Capture the cell that displays the provided text and extract its [X, Y] central coordinate. 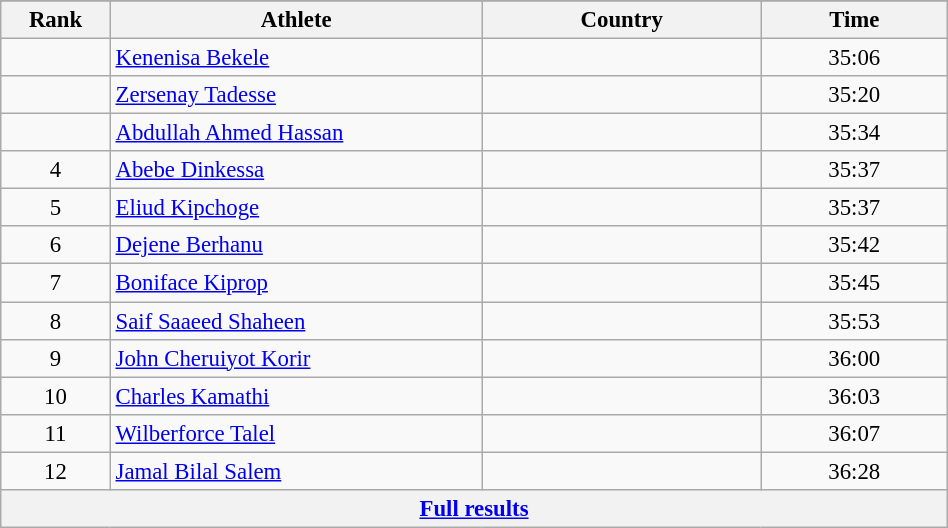
8 [56, 321]
Abebe Dinkessa [296, 170]
35:42 [854, 245]
35:53 [854, 321]
Zersenay Tadesse [296, 95]
35:20 [854, 95]
35:06 [854, 58]
7 [56, 283]
11 [56, 433]
36:28 [854, 471]
Abdullah Ahmed Hassan [296, 133]
Saif Saaeed Shaheen [296, 321]
35:34 [854, 133]
36:03 [854, 396]
Athlete [296, 20]
John Cheruiyot Korir [296, 358]
36:00 [854, 358]
12 [56, 471]
Dejene Berhanu [296, 245]
35:45 [854, 283]
4 [56, 170]
Time [854, 20]
6 [56, 245]
Charles Kamathi [296, 396]
Kenenisa Bekele [296, 58]
36:07 [854, 433]
10 [56, 396]
Eliud Kipchoge [296, 208]
Country [622, 20]
Rank [56, 20]
Boniface Kiprop [296, 283]
9 [56, 358]
5 [56, 208]
Full results [474, 509]
Jamal Bilal Salem [296, 471]
Wilberforce Talel [296, 433]
